Provide the [X, Y] coordinate of the cell's center where the given text is located.  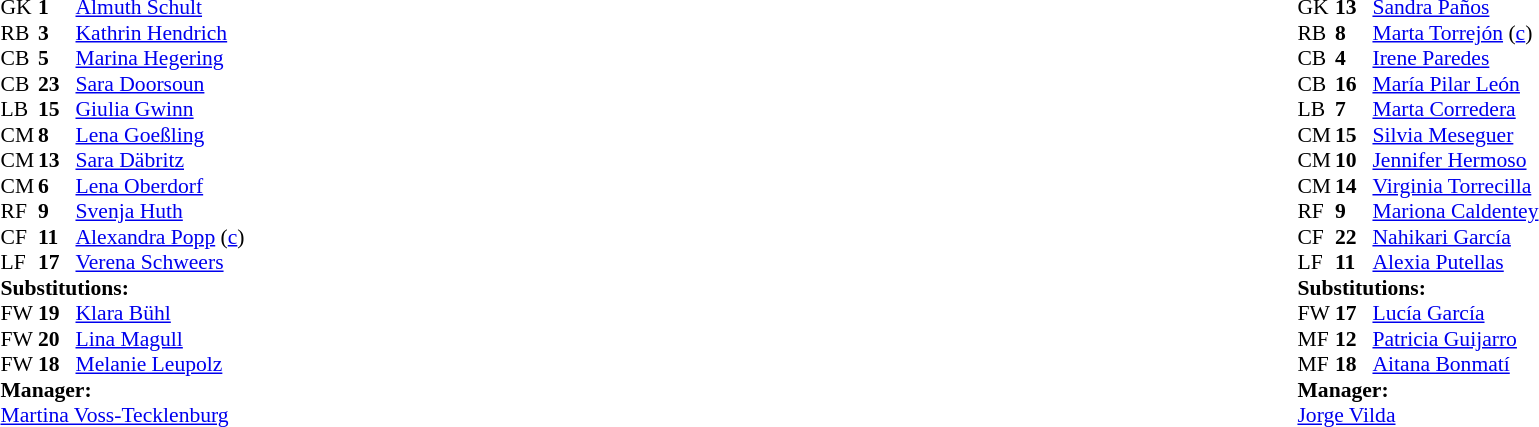
6 [57, 186]
María Pilar León [1455, 84]
20 [57, 339]
4 [1354, 59]
Nahikari García [1455, 237]
Marta Corredera [1455, 109]
Sara Doorsoun [160, 84]
Mariona Caldentey [1455, 211]
14 [1354, 186]
19 [57, 313]
Lena Goeßling [160, 135]
10 [1354, 161]
Svenja Huth [160, 211]
Kathrin Hendrich [160, 33]
23 [57, 84]
Klara Bühl [160, 313]
Lena Oberdorf [160, 186]
Marta Torrejón (c) [1455, 33]
Aitana Bonmatí [1455, 365]
Alexandra Popp (c) [160, 237]
Marina Hegering [160, 59]
Virginia Torrecilla [1455, 186]
Lina Magull [160, 339]
22 [1354, 237]
12 [1354, 339]
Lucía García [1455, 313]
Silvia Meseguer [1455, 135]
3 [57, 33]
Patricia Guijarro [1455, 339]
5 [57, 59]
Irene Paredes [1455, 59]
Melanie Leupolz [160, 365]
Alexia Putellas [1455, 263]
Verena Schweers [160, 263]
7 [1354, 109]
Jennifer Hermoso [1455, 161]
Sara Däbritz [160, 161]
Giulia Gwinn [160, 109]
13 [57, 161]
16 [1354, 84]
